Search for the cell housing the specified text and yield its [x, y] center coordinate. 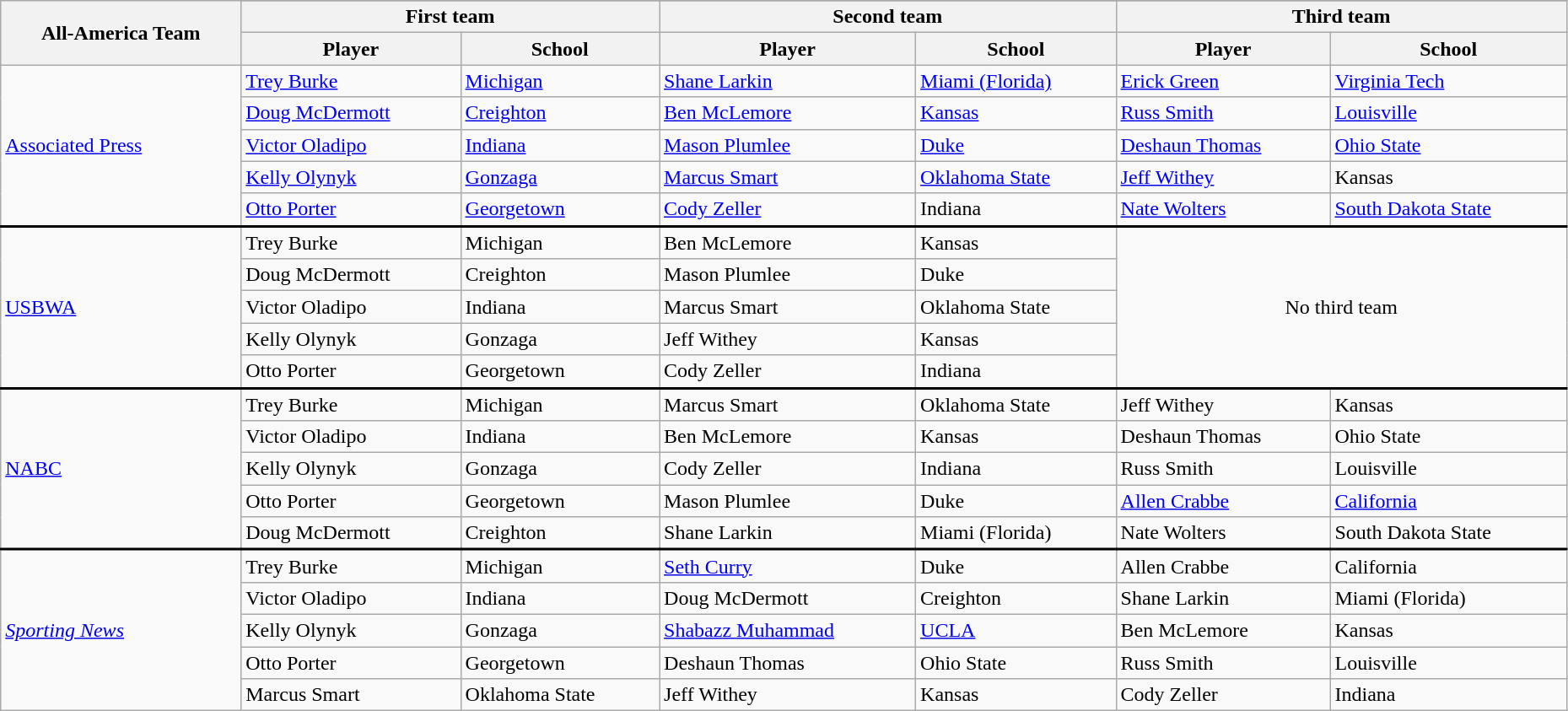
Erick Green [1223, 81]
All-America Team [121, 33]
Shabazz Muhammad [788, 630]
Virginia Tech [1448, 81]
First team [450, 17]
Sporting News [121, 631]
Second team [887, 17]
Associated Press [121, 145]
NABC [121, 469]
Seth Curry [788, 567]
USBWA [121, 307]
UCLA [1016, 630]
No third team [1341, 307]
Third team [1341, 17]
